Detect which cell encompasses the target text, then output its (X, Y) center coordinate. 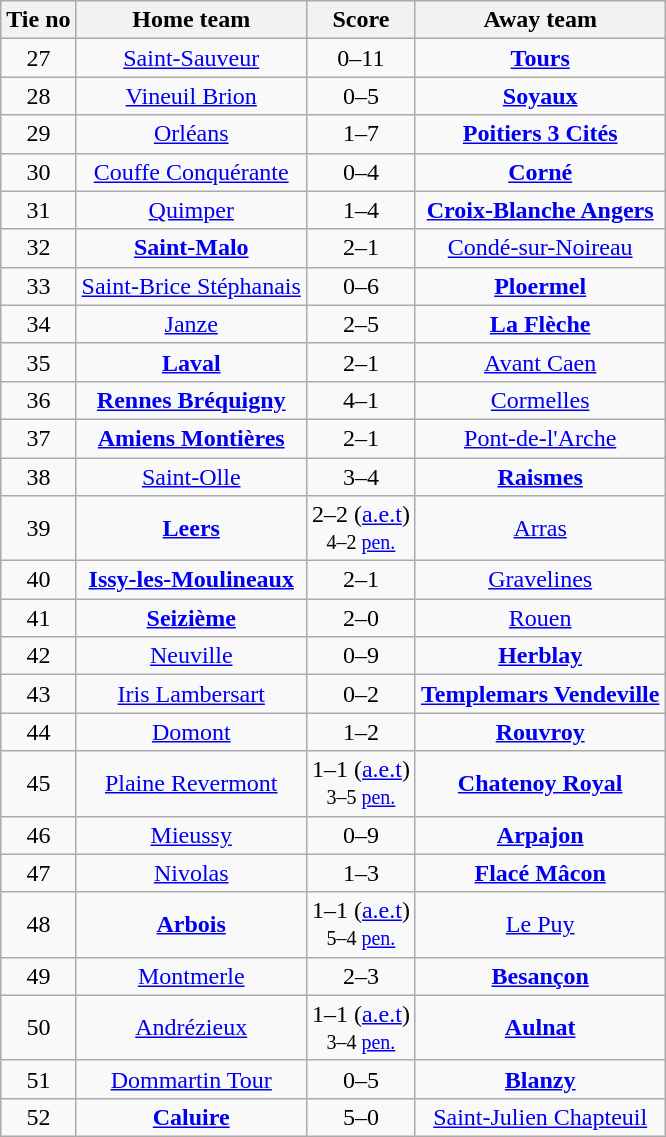
37 (38, 438)
Raismes (540, 477)
35 (38, 362)
Le Puy (540, 924)
2–5 (360, 324)
30 (38, 172)
0–11 (360, 58)
0–2 (360, 694)
46 (38, 835)
Herblay (540, 656)
La Flèche (540, 324)
Iris Lambersart (191, 694)
Cormelles (540, 400)
45 (38, 784)
40 (38, 580)
1–1 (a.e.t) 5–4 pen. (360, 924)
Dommartin Tour (191, 1079)
2–3 (360, 976)
51 (38, 1079)
Neuville (191, 656)
Seizième (191, 618)
Home team (191, 20)
1–7 (360, 134)
2–2 (a.e.t) 4–2 pen. (360, 528)
Vineuil Brion (191, 96)
36 (38, 400)
29 (38, 134)
Tie no (38, 20)
Plaine Revermont (191, 784)
41 (38, 618)
Templemars Vendeville (540, 694)
47 (38, 873)
Aulnat (540, 1028)
Flacé Mâcon (540, 873)
Avant Caen (540, 362)
44 (38, 732)
33 (38, 286)
Gravelines (540, 580)
43 (38, 694)
Quimper (191, 210)
Arras (540, 528)
Tours (540, 58)
Rouvroy (540, 732)
0–4 (360, 172)
Nivolas (191, 873)
Poitiers 3 Cités (540, 134)
Blanzy (540, 1079)
Montmerle (191, 976)
34 (38, 324)
Andrézieux (191, 1028)
Pont-de-l'Arche (540, 438)
Arpajon (540, 835)
39 (38, 528)
Orléans (191, 134)
Score (360, 20)
Chatenoy Royal (540, 784)
52 (38, 1117)
Domont (191, 732)
Laval (191, 362)
0–6 (360, 286)
3–4 (360, 477)
Rouen (540, 618)
Saint-Julien Chapteuil (540, 1117)
32 (38, 248)
1–1 (a.e.t) 3–4 pen. (360, 1028)
Soyaux (540, 96)
Ploermel (540, 286)
4–1 (360, 400)
Arbois (191, 924)
Condé-sur-Noireau (540, 248)
Caluire (191, 1117)
Janze (191, 324)
1–1 (a.e.t) 3–5 pen. (360, 784)
Amiens Montières (191, 438)
Leers (191, 528)
Rennes Bréquigny (191, 400)
Issy-les-Moulineaux (191, 580)
1–4 (360, 210)
Saint-Sauveur (191, 58)
Saint-Brice Stéphanais (191, 286)
Corné (540, 172)
42 (38, 656)
1–2 (360, 732)
2–0 (360, 618)
5–0 (360, 1117)
31 (38, 210)
48 (38, 924)
28 (38, 96)
Couffe Conquérante (191, 172)
Mieussy (191, 835)
38 (38, 477)
Croix-Blanche Angers (540, 210)
Saint-Olle (191, 477)
50 (38, 1028)
27 (38, 58)
Besançon (540, 976)
Saint-Malo (191, 248)
1–3 (360, 873)
Away team (540, 20)
49 (38, 976)
